Determine the [x, y] coordinate at the center of the cell enclosing the given text.  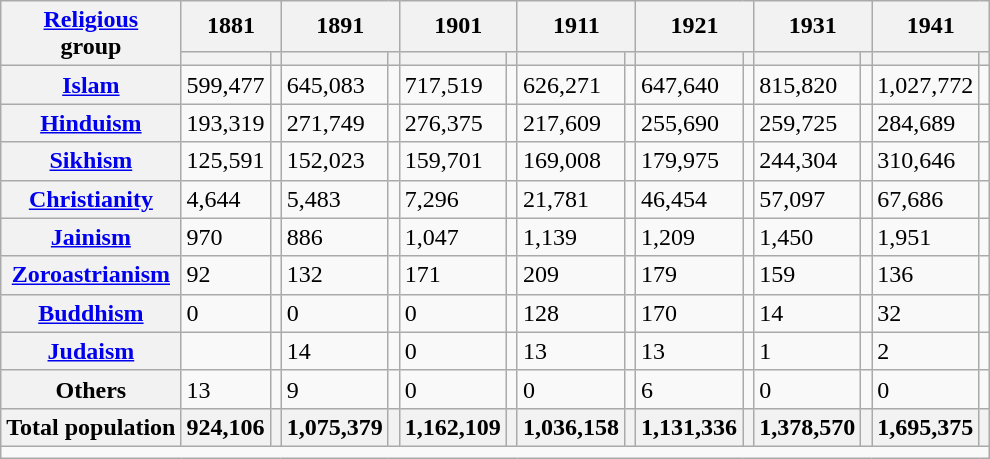
1,450 [808, 237]
57,097 [808, 199]
599,477 [226, 85]
271,749 [334, 123]
92 [226, 275]
1,047 [452, 237]
2 [926, 351]
Religiousgroup [91, 34]
7,296 [452, 199]
32 [926, 313]
255,690 [690, 123]
4,644 [226, 199]
169,008 [570, 161]
1901 [458, 26]
Judaism [91, 351]
6 [690, 389]
1911 [576, 26]
1941 [931, 26]
136 [926, 275]
1,209 [690, 237]
924,106 [226, 427]
Islam [91, 85]
Total population [91, 427]
1,951 [926, 237]
5,483 [334, 199]
645,083 [334, 85]
170 [690, 313]
886 [334, 237]
209 [570, 275]
132 [334, 275]
128 [570, 313]
310,646 [926, 161]
1,695,375 [926, 427]
152,023 [334, 161]
159,701 [452, 161]
626,271 [570, 85]
1891 [340, 26]
276,375 [452, 123]
Jainism [91, 237]
1,139 [570, 237]
1921 [695, 26]
67,686 [926, 199]
Sikhism [91, 161]
Hinduism [91, 123]
647,640 [690, 85]
244,304 [808, 161]
1,162,109 [452, 427]
46,454 [690, 199]
21,781 [570, 199]
Zoroastrianism [91, 275]
125,591 [226, 161]
1931 [813, 26]
1,131,336 [690, 427]
1,036,158 [570, 427]
1881 [231, 26]
Others [91, 389]
1,378,570 [808, 427]
1,027,772 [926, 85]
717,519 [452, 85]
1,075,379 [334, 427]
171 [452, 275]
815,820 [808, 85]
Christianity [91, 199]
Buddhism [91, 313]
217,609 [570, 123]
179,975 [690, 161]
1 [808, 351]
179 [690, 275]
159 [808, 275]
970 [226, 237]
193,319 [226, 123]
284,689 [926, 123]
9 [334, 389]
259,725 [808, 123]
